Extract the [x, y] coordinate from the center of the cell holding the provided text.  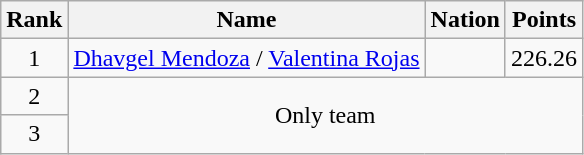
Rank [34, 20]
Points [544, 20]
2 [34, 96]
Nation [465, 20]
226.26 [544, 58]
1 [34, 58]
Dhavgel Mendoza / Valentina Rojas [246, 58]
Only team [326, 115]
3 [34, 134]
Name [246, 20]
